Determine the [X, Y] coordinate at the center of the cell enclosing the given text.  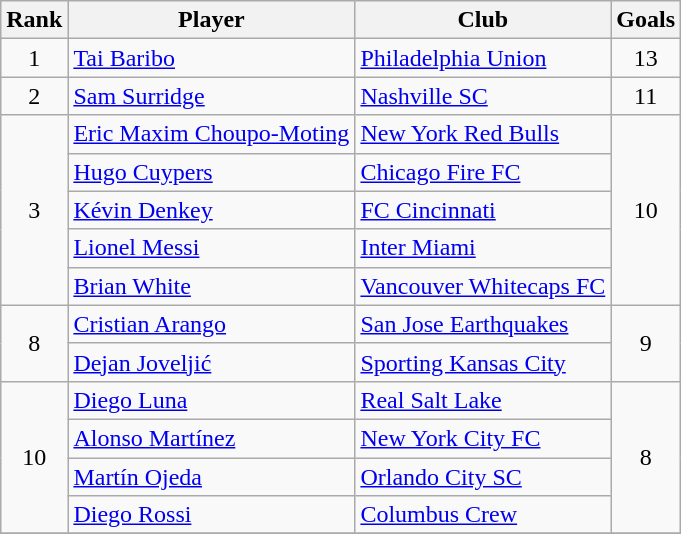
Alonso Martínez [212, 438]
Martín Ojeda [212, 477]
Sporting Kansas City [483, 362]
Philadelphia Union [483, 58]
Eric Maxim Choupo-Moting [212, 134]
FC Cincinnati [483, 210]
13 [646, 58]
Rank [34, 20]
Diego Luna [212, 400]
Club [483, 20]
Tai Baribo [212, 58]
11 [646, 96]
Columbus Crew [483, 515]
Nashville SC [483, 96]
Sam Surridge [212, 96]
Player [212, 20]
New York City FC [483, 438]
Dejan Joveljić [212, 362]
3 [34, 210]
Chicago Fire FC [483, 172]
Inter Miami [483, 248]
2 [34, 96]
San Jose Earthquakes [483, 324]
Vancouver Whitecaps FC [483, 286]
Diego Rossi [212, 515]
Brian White [212, 286]
Cristian Arango [212, 324]
Orlando City SC [483, 477]
1 [34, 58]
Hugo Cuypers [212, 172]
Real Salt Lake [483, 400]
Goals [646, 20]
Lionel Messi [212, 248]
9 [646, 343]
New York Red Bulls [483, 134]
Kévin Denkey [212, 210]
